Identify which cell holds the provided text, then report its (X, Y) central coordinate. 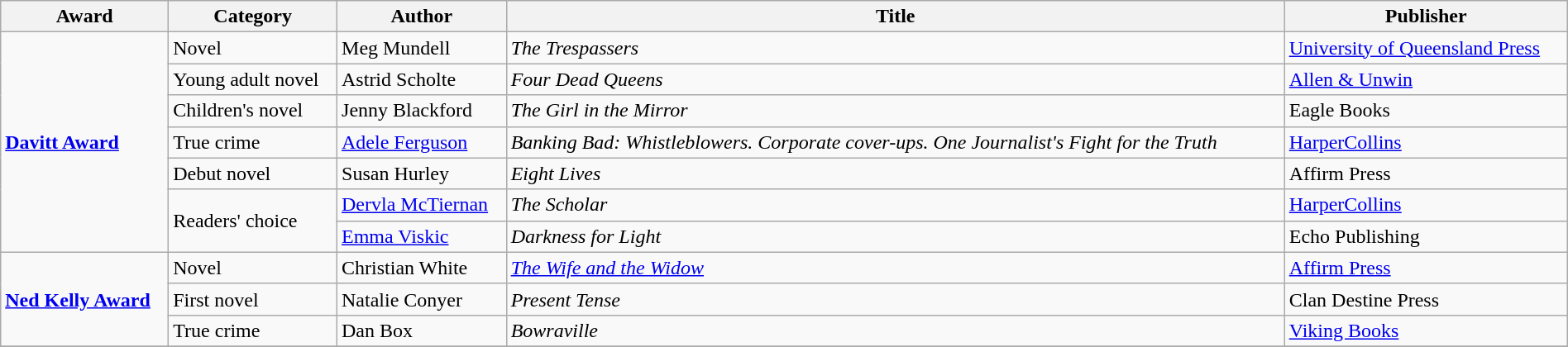
Banking Bad: Whistleblowers. Corporate cover-ups. One Journalist's Fight for the Truth (895, 142)
Emma Viskic (422, 236)
Dan Box (422, 330)
Natalie Conyer (422, 299)
Echo Publishing (1426, 236)
Eight Lives (895, 173)
University of Queensland Press (1426, 48)
The Scholar (895, 205)
Four Dead Queens (895, 79)
Children's novel (253, 111)
Allen & Unwin (1426, 79)
Dervla McTiernan (422, 205)
Award (84, 17)
Susan Hurley (422, 173)
Clan Destine Press (1426, 299)
First novel (253, 299)
Debut novel (253, 173)
Title (895, 17)
Davitt Award (84, 142)
Eagle Books (1426, 111)
Ned Kelly Award (84, 299)
The Girl in the Mirror (895, 111)
Astrid Scholte (422, 79)
Darkness for Light (895, 236)
Jenny Blackford (422, 111)
Author (422, 17)
Present Tense (895, 299)
Young adult novel (253, 79)
Bowraville (895, 330)
Adele Ferguson (422, 142)
Publisher (1426, 17)
Readers' choice (253, 221)
The Wife and the Widow (895, 268)
The Trespassers (895, 48)
Category (253, 17)
Viking Books (1426, 330)
Christian White (422, 268)
Meg Mundell (422, 48)
